Output the [X, Y] coordinate of the center of the cell containing the given text.  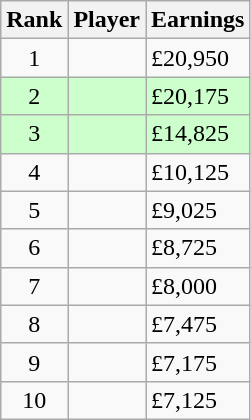
Earnings [198, 20]
1 [34, 58]
4 [34, 172]
5 [34, 210]
Player [107, 20]
2 [34, 96]
6 [34, 248]
10 [34, 400]
3 [34, 134]
£8,000 [198, 286]
£9,025 [198, 210]
Rank [34, 20]
9 [34, 362]
8 [34, 324]
£8,725 [198, 248]
£20,950 [198, 58]
£7,125 [198, 400]
£7,475 [198, 324]
£20,175 [198, 96]
£10,125 [198, 172]
£14,825 [198, 134]
£7,175 [198, 362]
7 [34, 286]
